Provide the (x, y) coordinate of the cell's center where the given text is located.  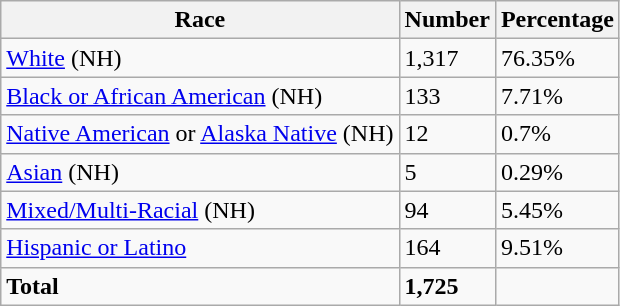
94 (447, 210)
1,725 (447, 286)
0.7% (557, 134)
Native American or Alaska Native (NH) (200, 134)
9.51% (557, 248)
5.45% (557, 210)
164 (447, 248)
1,317 (447, 58)
133 (447, 96)
White (NH) (200, 58)
7.71% (557, 96)
12 (447, 134)
Percentage (557, 20)
0.29% (557, 172)
Total (200, 286)
76.35% (557, 58)
5 (447, 172)
Asian (NH) (200, 172)
Number (447, 20)
Black or African American (NH) (200, 96)
Mixed/Multi-Racial (NH) (200, 210)
Race (200, 20)
Hispanic or Latino (200, 248)
